From the cell containing the given text, extract its center point as [X, Y] coordinate. 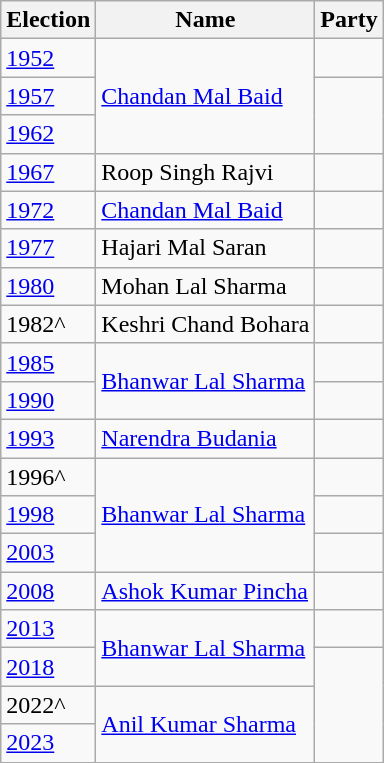
2018 [48, 667]
1990 [48, 400]
Name [206, 20]
2003 [48, 553]
1996^ [48, 477]
2008 [48, 591]
1993 [48, 438]
Keshri Chand Bohara [206, 324]
2022^ [48, 705]
Anil Kumar Sharma [206, 724]
2013 [48, 629]
1962 [48, 134]
1998 [48, 515]
1967 [48, 172]
1980 [48, 286]
Narendra Budania [206, 438]
2023 [48, 743]
1985 [48, 362]
1972 [48, 210]
1957 [48, 96]
Election [48, 20]
1982^ [48, 324]
Mohan Lal Sharma [206, 286]
Hajari Mal Saran [206, 248]
Ashok Kumar Pincha [206, 591]
1952 [48, 58]
1977 [48, 248]
Roop Singh Rajvi [206, 172]
Party [349, 20]
